Capture the cell that displays the provided text and extract its (x, y) central coordinate. 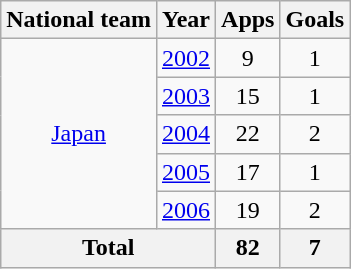
17 (248, 172)
2006 (186, 210)
2004 (186, 134)
Apps (248, 20)
Japan (79, 134)
2005 (186, 172)
2002 (186, 58)
Goals (315, 20)
82 (248, 248)
2003 (186, 96)
Total (108, 248)
Year (186, 20)
15 (248, 96)
7 (315, 248)
9 (248, 58)
19 (248, 210)
22 (248, 134)
National team (79, 20)
